Scan for the cell matching the given text and deliver its (x, y) coordinate at center. 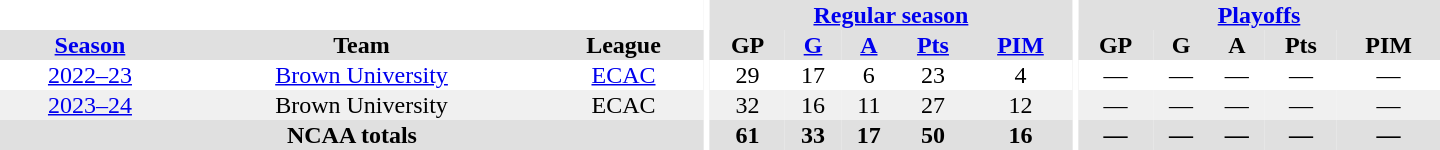
27 (933, 105)
33 (813, 135)
32 (748, 105)
11 (869, 105)
League (624, 45)
2022–23 (90, 75)
50 (933, 135)
2023–24 (90, 105)
12 (1020, 105)
6 (869, 75)
Playoffs (1259, 15)
61 (748, 135)
29 (748, 75)
23 (933, 75)
Team (362, 45)
Season (90, 45)
NCAA totals (352, 135)
Regular season (891, 15)
4 (1020, 75)
